Identify which cell holds the provided text, then report its [X, Y] central coordinate. 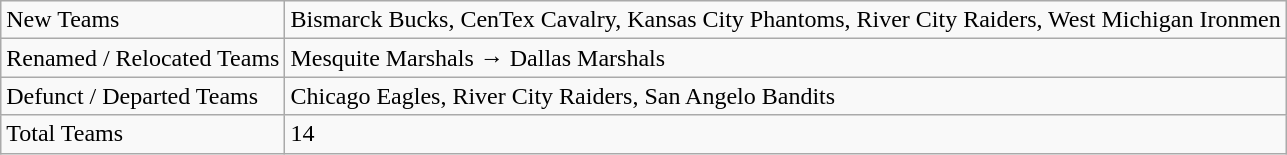
New Teams [143, 20]
Defunct / Departed Teams [143, 96]
Bismarck Bucks, CenTex Cavalry, Kansas City Phantoms, River City Raiders, West Michigan Ironmen [786, 20]
14 [786, 134]
Renamed / Relocated Teams [143, 58]
Total Teams [143, 134]
Chicago Eagles, River City Raiders, San Angelo Bandits [786, 96]
Mesquite Marshals → Dallas Marshals [786, 58]
